Return the (X, Y) coordinate for the center point of the cell that contains the specified text.  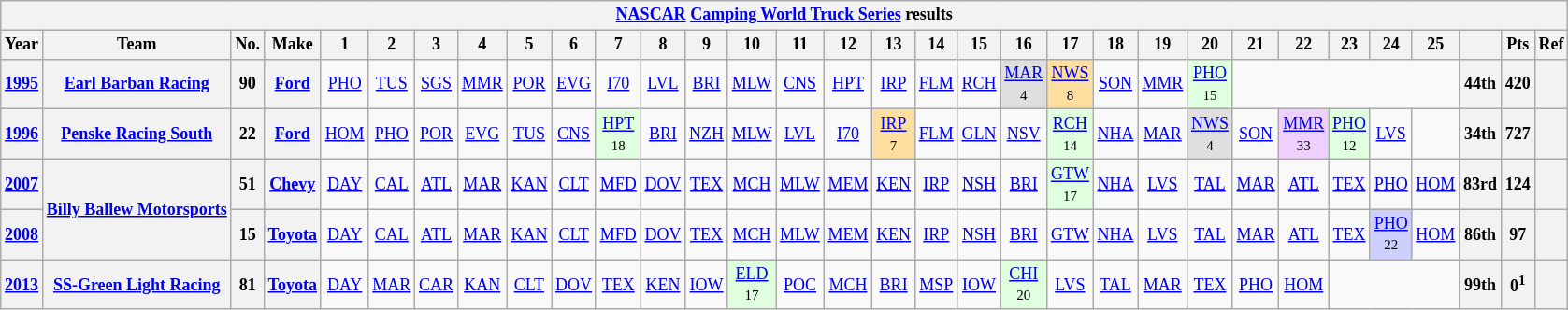
86th (1481, 234)
POC (800, 285)
90 (247, 84)
NASCAR Camping World Truck Series results (784, 15)
HPT18 (618, 134)
9 (707, 45)
7 (618, 45)
Pts (1518, 45)
727 (1518, 134)
ELD17 (752, 285)
10 (752, 45)
GLN (979, 134)
Ref (1551, 45)
17 (1071, 45)
NSV (1024, 134)
Year (22, 45)
SGS (437, 84)
99th (1481, 285)
1995 (22, 84)
PHO15 (1210, 84)
124 (1518, 184)
12 (848, 45)
1 (344, 45)
Chevy (292, 184)
11 (800, 45)
01 (1518, 285)
420 (1518, 84)
21 (1256, 45)
3 (437, 45)
81 (247, 285)
Penske Racing South (137, 134)
Earl Barban Racing (137, 84)
MSP (936, 285)
CAR (437, 285)
No. (247, 45)
23 (1350, 45)
6 (574, 45)
44th (1481, 84)
19 (1163, 45)
NWS4 (1210, 134)
RCH (979, 84)
Team (137, 45)
SS-Green Light Racing (137, 285)
97 (1518, 234)
PHO22 (1391, 234)
24 (1391, 45)
Make (292, 45)
HPT (848, 84)
GTW (1071, 234)
16 (1024, 45)
NWS8 (1071, 84)
13 (894, 45)
25 (1436, 45)
14 (936, 45)
MMR33 (1303, 134)
2 (392, 45)
20 (1210, 45)
51 (247, 184)
8 (663, 45)
2013 (22, 285)
CHI20 (1024, 285)
MAR4 (1024, 84)
GTW17 (1071, 184)
83rd (1481, 184)
18 (1115, 45)
2008 (22, 234)
Billy Ballew Motorsports (137, 209)
5 (529, 45)
RCH14 (1071, 134)
1996 (22, 134)
NZH (707, 134)
2007 (22, 184)
PHO12 (1350, 134)
4 (482, 45)
IRP7 (894, 134)
34th (1481, 134)
